Provide the (x, y) coordinate of the cell's center where the given text is located.  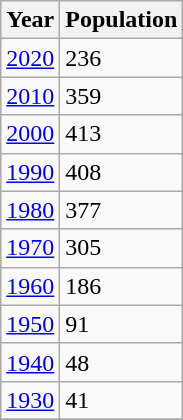
1930 (30, 400)
413 (122, 134)
359 (122, 96)
1970 (30, 248)
41 (122, 400)
91 (122, 324)
408 (122, 172)
1950 (30, 324)
2010 (30, 96)
1990 (30, 172)
48 (122, 362)
1980 (30, 210)
2020 (30, 58)
Population (122, 20)
236 (122, 58)
1960 (30, 286)
305 (122, 248)
Year (30, 20)
2000 (30, 134)
186 (122, 286)
1940 (30, 362)
377 (122, 210)
